Return the (x, y) coordinate for the center point of the cell that contains the specified text.  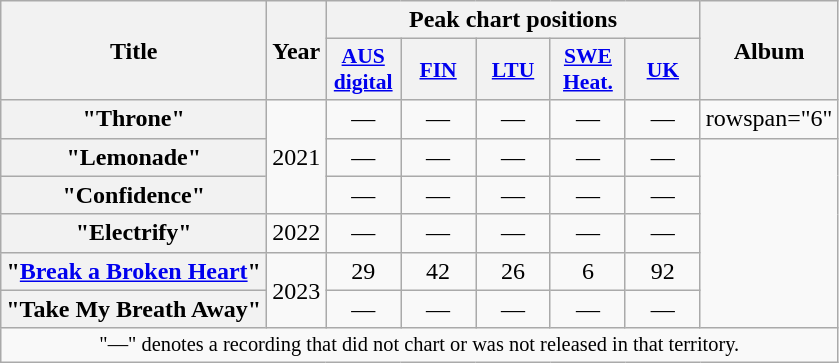
UK (662, 70)
SWEHeat. (588, 70)
"Break a Broken Heart" (134, 271)
2022 (296, 233)
Album (769, 50)
Title (134, 50)
42 (438, 271)
Peak chart positions (514, 20)
"Take My Breath Away" (134, 309)
29 (364, 271)
"Confidence" (134, 195)
LTU (514, 70)
2021 (296, 157)
FIN (438, 70)
AUSdigital (364, 70)
"Lemonade" (134, 157)
"Throne" (134, 119)
Year (296, 50)
rowspan="6" (769, 119)
26 (514, 271)
92 (662, 271)
6 (588, 271)
"—" denotes a recording that did not chart or was not released in that territory. (420, 345)
2023 (296, 290)
"Electrify" (134, 233)
